Scan for the cell matching the given text and deliver its [x, y] coordinate at center. 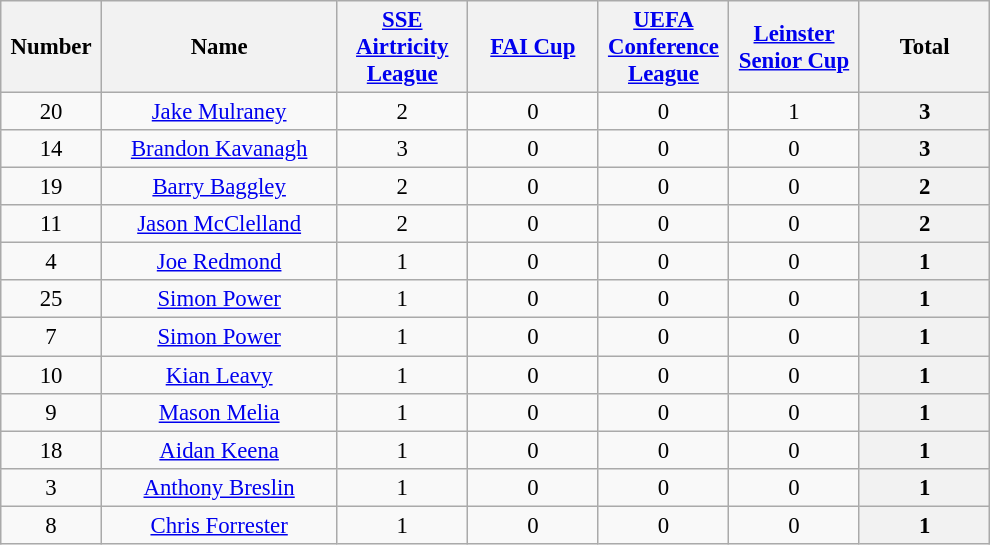
4 [52, 262]
7 [52, 337]
Brandon Kavanagh [219, 149]
Kian Leavy [219, 375]
Joe Redmond [219, 262]
11 [52, 224]
Mason Melia [219, 412]
Jason McClelland [219, 224]
Aidan Keena [219, 450]
Total [924, 47]
9 [52, 412]
Barry Baggley [219, 187]
Name [219, 47]
FAI Cup [534, 47]
Anthony Breslin [219, 487]
14 [52, 149]
UEFA Conference League [664, 47]
18 [52, 450]
Number [52, 47]
SSE Airtricity League [402, 47]
Jake Mulraney [219, 112]
Chris Forrester [219, 525]
20 [52, 112]
25 [52, 299]
10 [52, 375]
Leinster Senior Cup [794, 47]
19 [52, 187]
8 [52, 525]
